Extract the [X, Y] coordinate from the center of the cell holding the provided text.  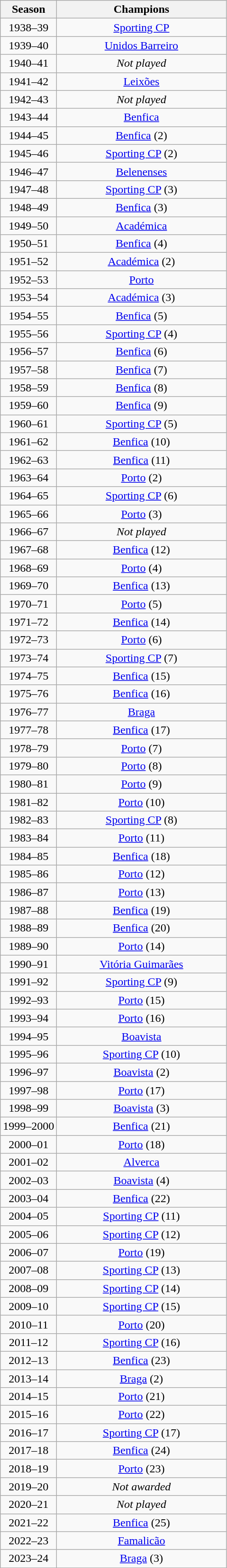
Porto (17) [141, 1090]
Sporting CP (13) [141, 1270]
Sporting CP (10) [141, 1054]
1955–56 [28, 334]
1988–89 [28, 928]
1969–70 [28, 586]
1941–42 [28, 81]
1945–46 [28, 153]
2002–03 [28, 1180]
1959–60 [28, 406]
1948–49 [28, 207]
Benfica (9) [141, 406]
1947–48 [28, 189]
Porto [141, 280]
1961–62 [28, 442]
2015–16 [28, 1415]
1957–58 [28, 370]
Porto (3) [141, 514]
Sporting CP (8) [141, 820]
Porto (9) [141, 784]
Benfica (8) [141, 388]
Benfica (11) [141, 460]
Sporting CP (7) [141, 658]
Benfica (18) [141, 856]
1979–80 [28, 766]
1967–68 [28, 550]
Porto (21) [141, 1397]
1943–44 [28, 117]
Braga [141, 712]
Benfica (25) [141, 1523]
2014–15 [28, 1397]
Porto (12) [141, 874]
Boavista [141, 1036]
Benfica (20) [141, 928]
Benfica (12) [141, 550]
1990–91 [28, 964]
Porto (4) [141, 568]
Sporting CP (4) [141, 334]
Porto (13) [141, 892]
2004–05 [28, 1216]
1984–85 [28, 856]
Benfica [141, 117]
Benfica (19) [141, 910]
Benfica (10) [141, 442]
Benfica (3) [141, 207]
Unidos Barreiro [141, 45]
2016–17 [28, 1433]
1998–99 [28, 1108]
Braga (2) [141, 1379]
Benfica (21) [141, 1126]
2013–14 [28, 1379]
1991–92 [28, 982]
Porto (8) [141, 766]
Benfica (24) [141, 1451]
Boavista (2) [141, 1072]
Porto (5) [141, 604]
1965–66 [28, 514]
Sporting CP (12) [141, 1234]
1964–65 [28, 496]
Benfica (6) [141, 352]
1972–73 [28, 640]
1977–78 [28, 730]
Champions [141, 9]
2010–11 [28, 1324]
2022–23 [28, 1541]
1950–51 [28, 244]
2003–04 [28, 1198]
1981–82 [28, 802]
1983–84 [28, 838]
Sporting CP (5) [141, 424]
Leixões [141, 81]
Benfica (5) [141, 316]
Porto (16) [141, 1018]
Porto (2) [141, 478]
Sporting CP [141, 27]
Porto (19) [141, 1252]
Benfica (4) [141, 244]
Braga (3) [141, 1559]
1985–86 [28, 874]
Benfica (2) [141, 135]
1951–52 [28, 262]
1996–97 [28, 1072]
Benfica (23) [141, 1360]
Benfica (17) [141, 730]
1968–69 [28, 568]
1999–2000 [28, 1126]
Porto (10) [141, 802]
1994–95 [28, 1036]
Porto (11) [141, 838]
1962–63 [28, 460]
2012–13 [28, 1360]
Porto (18) [141, 1144]
Académica (3) [141, 298]
Sporting CP (2) [141, 153]
1944–45 [28, 135]
Benfica (16) [141, 694]
2019–20 [28, 1487]
Porto (23) [141, 1469]
1940–41 [28, 63]
2008–09 [28, 1288]
1982–83 [28, 820]
Académica [141, 226]
Sporting CP (9) [141, 982]
1995–96 [28, 1054]
Benfica (14) [141, 622]
Porto (6) [141, 640]
2005–06 [28, 1234]
2023–24 [28, 1559]
1946–47 [28, 171]
1986–87 [28, 892]
1976–77 [28, 712]
Not awarded [141, 1487]
Benfica (7) [141, 370]
Porto (20) [141, 1324]
Sporting CP (16) [141, 1342]
1966–67 [28, 532]
Sporting CP (17) [141, 1433]
Porto (7) [141, 748]
1963–64 [28, 478]
1978–79 [28, 748]
Benfica (22) [141, 1198]
Porto (22) [141, 1415]
Sporting CP (3) [141, 189]
1942–43 [28, 99]
Vitória Guimarães [141, 964]
Alverca [141, 1162]
1939–40 [28, 45]
2007–08 [28, 1270]
2018–19 [28, 1469]
1949–50 [28, 226]
1989–90 [28, 946]
1971–72 [28, 622]
Benfica (13) [141, 586]
1938–39 [28, 27]
1975–76 [28, 694]
Sporting CP (15) [141, 1306]
1973–74 [28, 658]
1974–75 [28, 676]
1980–81 [28, 784]
2011–12 [28, 1342]
1960–61 [28, 424]
Académica (2) [141, 262]
Sporting CP (14) [141, 1288]
1952–53 [28, 280]
1956–57 [28, 352]
Boavista (3) [141, 1108]
2017–18 [28, 1451]
1953–54 [28, 298]
Famalicão [141, 1541]
2020–21 [28, 1505]
1987–88 [28, 910]
Belenenses [141, 171]
2021–22 [28, 1523]
Sporting CP (6) [141, 496]
2000–01 [28, 1144]
1954–55 [28, 316]
Porto (14) [141, 946]
1958–59 [28, 388]
Season [28, 9]
1992–93 [28, 1000]
2006–07 [28, 1252]
Porto (15) [141, 1000]
Sporting CP (11) [141, 1216]
Boavista (4) [141, 1180]
1993–94 [28, 1018]
2009–10 [28, 1306]
2001–02 [28, 1162]
Benfica (15) [141, 676]
1970–71 [28, 604]
1997–98 [28, 1090]
